Output the [x, y] coordinate of the center of the cell containing the given text.  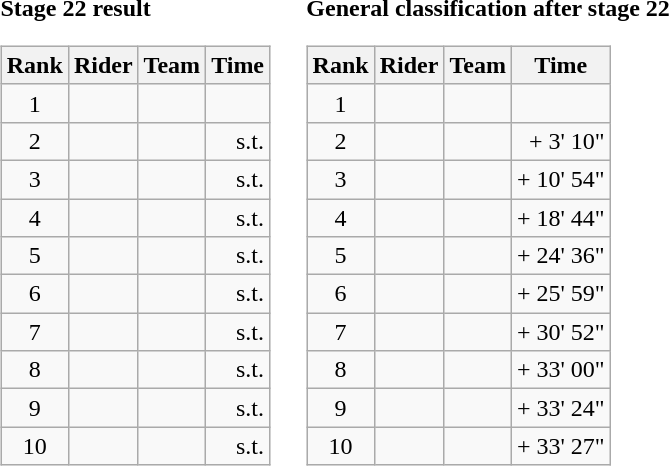
+ 25' 59" [560, 294]
+ 33' 24" [560, 408]
+ 3' 10" [560, 141]
+ 18' 44" [560, 217]
+ 30' 52" [560, 332]
+ 24' 36" [560, 256]
+ 10' 54" [560, 179]
+ 33' 00" [560, 370]
+ 33' 27" [560, 446]
